Capture the cell that displays the provided text and extract its (X, Y) central coordinate. 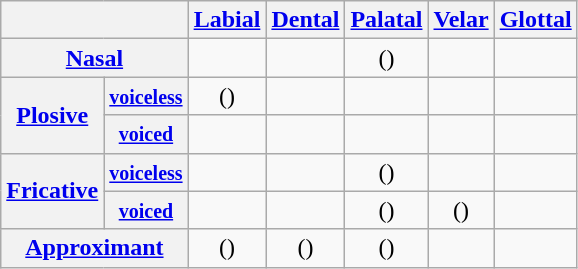
Dental (306, 20)
Velar (461, 20)
Palatal (386, 20)
Labial (227, 20)
Glottal (536, 20)
Approximant (94, 248)
Fricative (52, 191)
Nasal (94, 58)
Plosive (52, 115)
